Identify which cell holds the provided text, then report its [x, y] central coordinate. 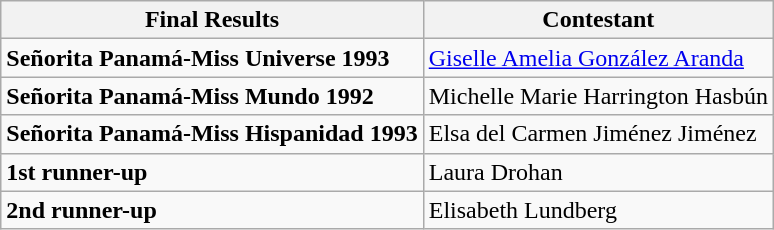
Final Results [212, 20]
Señorita Panamá-Miss Universe 1993 [212, 58]
Señorita Panamá-Miss Hispanidad 1993 [212, 134]
2nd runner-up [212, 210]
Michelle Marie Harrington Hasbún [598, 96]
1st runner-up [212, 172]
Contestant [598, 20]
Elsa del Carmen Jiménez Jiménez [598, 134]
Señorita Panamá-Miss Mundo 1992 [212, 96]
Giselle Amelia González Aranda [598, 58]
Elisabeth Lundberg [598, 210]
Laura Drohan [598, 172]
